Return (X, Y) of the center of cell containing provided text 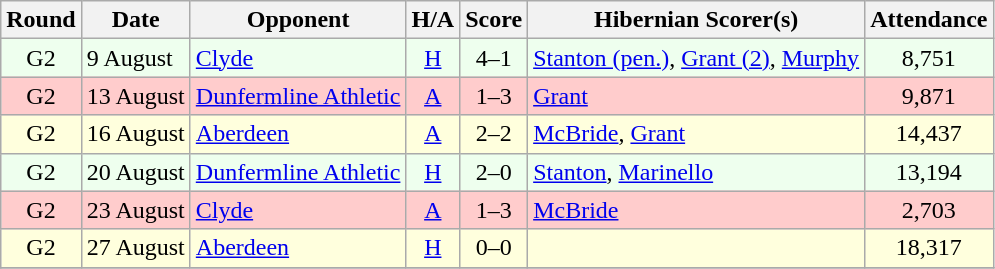
Score (494, 20)
McBride (696, 210)
Grant (696, 96)
13 August (136, 96)
14,437 (929, 134)
McBride, Grant (696, 134)
23 August (136, 210)
Hibernian Scorer(s) (696, 20)
2,703 (929, 210)
Attendance (929, 20)
Date (136, 20)
18,317 (929, 248)
9 August (136, 58)
20 August (136, 172)
Round (41, 20)
4–1 (494, 58)
Stanton, Marinello (696, 172)
13,194 (929, 172)
8,751 (929, 58)
2–0 (494, 172)
9,871 (929, 96)
Opponent (298, 20)
27 August (136, 248)
Stanton (pen.), Grant (2), Murphy (696, 58)
0–0 (494, 248)
16 August (136, 134)
2–2 (494, 134)
H/A (433, 20)
